Search for the cell housing the specified text and yield its (X, Y) center coordinate. 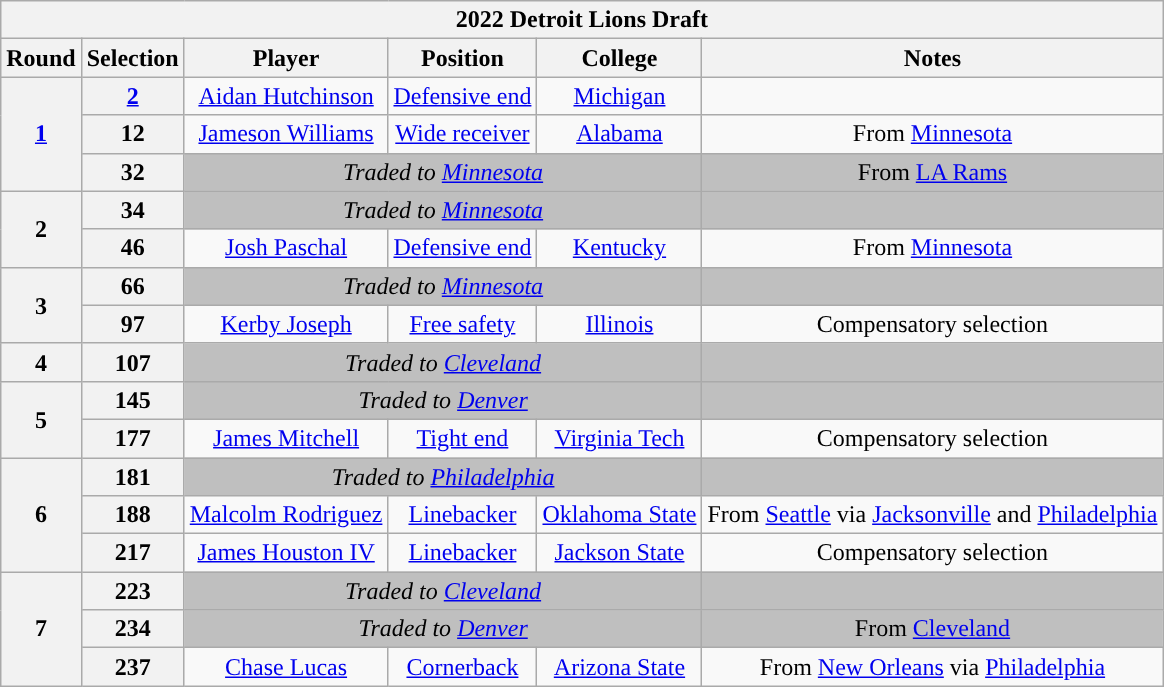
Oklahoma State (620, 515)
177 (132, 438)
Kentucky (620, 248)
Notes (932, 58)
Virginia Tech (620, 438)
2022 Detroit Lions Draft (582, 20)
46 (132, 248)
3 (41, 305)
Chase Lucas (286, 667)
College (620, 58)
5 (41, 419)
Jameson Williams (286, 134)
34 (132, 210)
Alabama (620, 134)
237 (132, 667)
6 (41, 515)
Michigan (620, 96)
188 (132, 515)
From New Orleans via Philadelphia (932, 667)
From Seattle via Jacksonville and Philadelphia (932, 515)
Round (41, 58)
145 (132, 400)
Kerby Joseph (286, 324)
Position (462, 58)
7 (41, 629)
Josh Paschal (286, 248)
12 (132, 134)
James Houston IV (286, 553)
4 (41, 362)
97 (132, 324)
Traded to Philadelphia (443, 477)
Jackson State (620, 553)
Aidan Hutchinson (286, 96)
Cornerback (462, 667)
James Mitchell (286, 438)
From LA Rams (932, 172)
223 (132, 591)
Wide receiver (462, 134)
Tight end (462, 438)
Malcolm Rodriguez (286, 515)
Player (286, 58)
181 (132, 477)
32 (132, 172)
107 (132, 362)
Illinois (620, 324)
66 (132, 286)
From Cleveland (932, 629)
Selection (132, 58)
234 (132, 629)
Free safety (462, 324)
1 (41, 134)
Arizona State (620, 667)
217 (132, 553)
